Capture the cell that displays the provided text and extract its (X, Y) central coordinate. 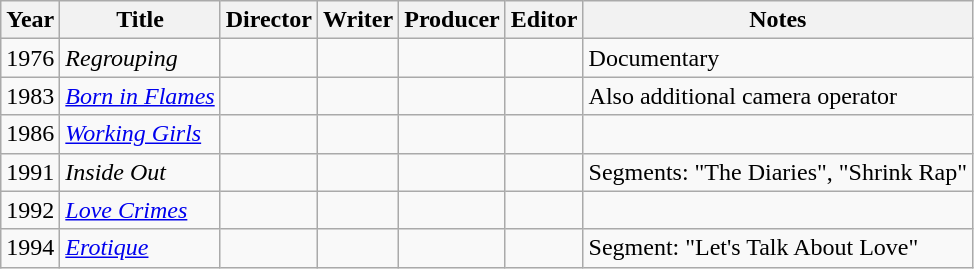
Segment: "Let's Talk About Love" (778, 248)
Working Girls (140, 134)
Documentary (778, 58)
Born in Flames (140, 96)
Segments: "The Diaries", "Shrink Rap" (778, 172)
1986 (30, 134)
1991 (30, 172)
1983 (30, 96)
Love Crimes (140, 210)
Producer (452, 20)
Inside Out (140, 172)
Title (140, 20)
Erotique (140, 248)
Notes (778, 20)
1992 (30, 210)
Editor (544, 20)
Writer (358, 20)
1976 (30, 58)
1994 (30, 248)
Director (268, 20)
Also additional camera operator (778, 96)
Year (30, 20)
Regrouping (140, 58)
